Pinpoint the cell where the given text exists, returning its [x, y] midpoint coordinate. 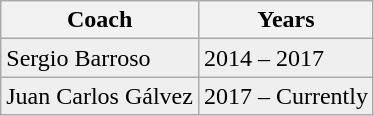
Sergio Barroso [100, 58]
Juan Carlos Gálvez [100, 96]
Years [286, 20]
Coach [100, 20]
2014 – 2017 [286, 58]
2017 – Currently [286, 96]
